Detect which cell encompasses the target text, then output its (x, y) center coordinate. 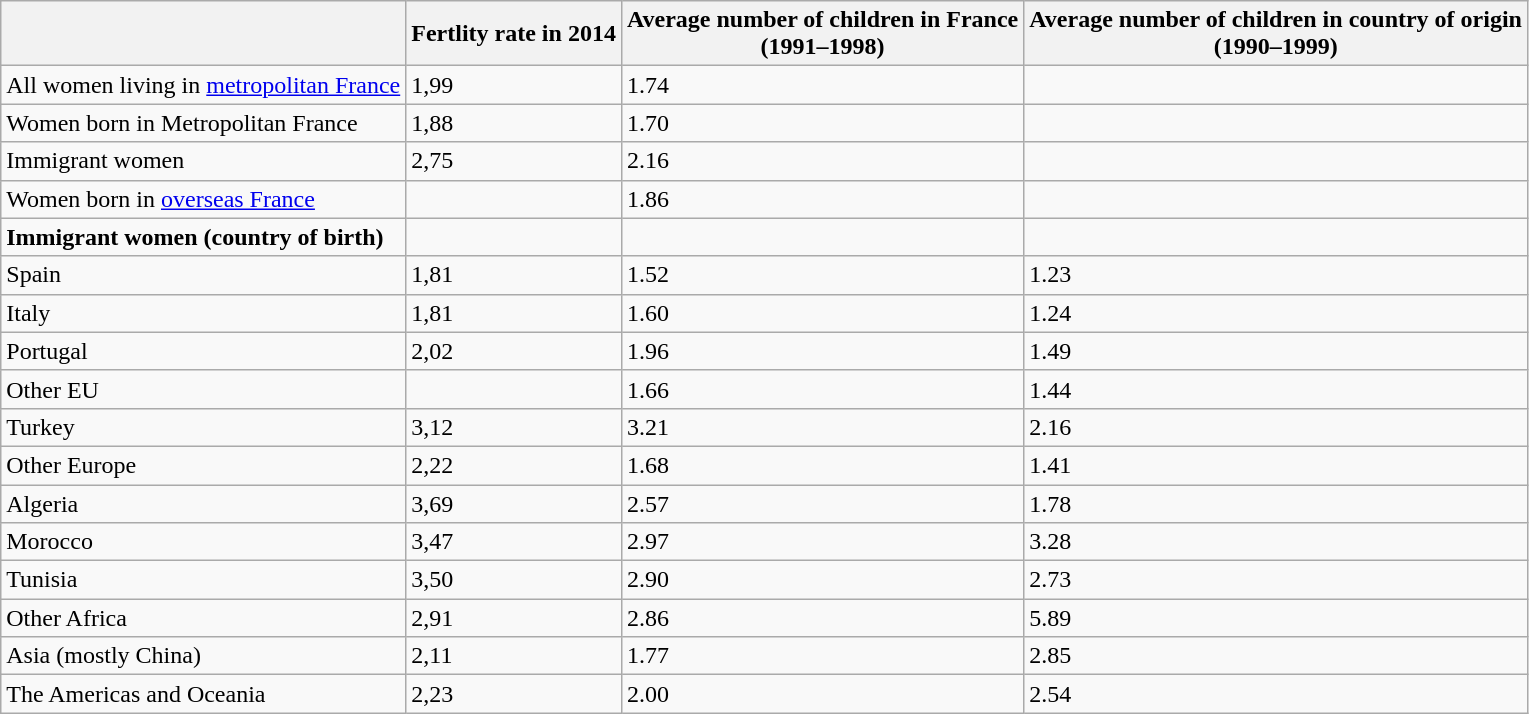
1.96 (822, 351)
Italy (204, 313)
2.86 (822, 618)
All women living in metropolitan France (204, 85)
Immigrant women (country of birth) (204, 237)
3.28 (1276, 542)
2,02 (514, 351)
The Americas and Oceania (204, 694)
Other Africa (204, 618)
1.60 (822, 313)
2,11 (514, 656)
1.41 (1276, 465)
1.49 (1276, 351)
2,91 (514, 618)
2.97 (822, 542)
2.57 (822, 503)
1.70 (822, 123)
1.77 (822, 656)
1.78 (1276, 503)
Other EU (204, 389)
1.24 (1276, 313)
Fertlity rate in 2014 (514, 34)
1,99 (514, 85)
2.54 (1276, 694)
1,88 (514, 123)
Women born in overseas France (204, 199)
2,22 (514, 465)
2.00 (822, 694)
3,69 (514, 503)
3,47 (514, 542)
Immigrant women (204, 161)
2.90 (822, 580)
Asia (mostly China) (204, 656)
1.68 (822, 465)
Women born in Metropolitan France (204, 123)
1.52 (822, 275)
Average number of children in country of origin(1990–1999) (1276, 34)
Turkey (204, 427)
1.44 (1276, 389)
Spain (204, 275)
2.85 (1276, 656)
1.66 (822, 389)
Tunisia (204, 580)
1.74 (822, 85)
3.21 (822, 427)
3,12 (514, 427)
Algeria (204, 503)
3,50 (514, 580)
Morocco (204, 542)
2,75 (514, 161)
1.23 (1276, 275)
2,23 (514, 694)
Portugal (204, 351)
Average number of children in France(1991–1998) (822, 34)
2.73 (1276, 580)
Other Europe (204, 465)
5.89 (1276, 618)
1.86 (822, 199)
